From the cell containing the given text, extract its center point as [X, Y] coordinate. 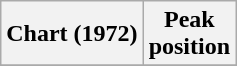
Peakposition [189, 34]
Chart (1972) [72, 34]
